Output the (X, Y) coordinate of the center of the cell containing the given text.  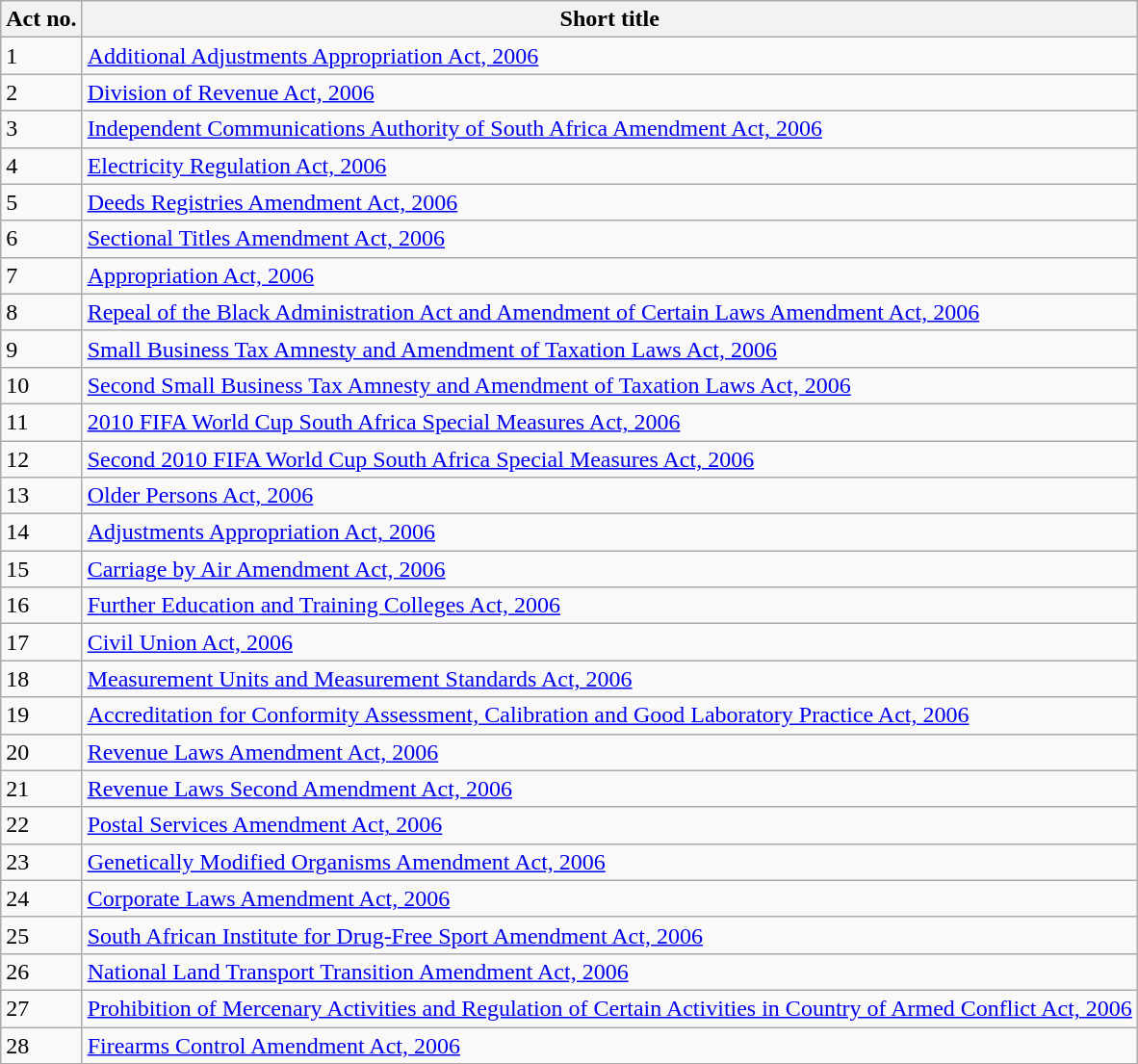
25 (41, 935)
Firearms Control Amendment Act, 2006 (609, 1045)
6 (41, 239)
Sectional Titles Amendment Act, 2006 (609, 239)
Repeal of the Black Administration Act and Amendment of Certain Laws Amendment Act, 2006 (609, 312)
16 (41, 606)
8 (41, 312)
11 (41, 422)
Accreditation for Conformity Assessment, Calibration and Good Laboratory Practice Act, 2006 (609, 715)
Appropriation Act, 2006 (609, 275)
Further Education and Training Colleges Act, 2006 (609, 606)
13 (41, 496)
Deeds Registries Amendment Act, 2006 (609, 202)
4 (41, 166)
Short title (609, 19)
Prohibition of Mercenary Activities and Regulation of Certain Activities in Country of Armed Conflict Act, 2006 (609, 1008)
22 (41, 825)
19 (41, 715)
Independent Communications Authority of South Africa Amendment Act, 2006 (609, 129)
5 (41, 202)
South African Institute for Drug-Free Sport Amendment Act, 2006 (609, 935)
28 (41, 1045)
Second Small Business Tax Amnesty and Amendment of Taxation Laws Act, 2006 (609, 385)
10 (41, 385)
Revenue Laws Second Amendment Act, 2006 (609, 789)
2010 FIFA World Cup South Africa Special Measures Act, 2006 (609, 422)
21 (41, 789)
27 (41, 1008)
18 (41, 679)
24 (41, 898)
Additional Adjustments Appropriation Act, 2006 (609, 56)
14 (41, 532)
Measurement Units and Measurement Standards Act, 2006 (609, 679)
Older Persons Act, 2006 (609, 496)
Adjustments Appropriation Act, 2006 (609, 532)
15 (41, 569)
9 (41, 349)
23 (41, 862)
3 (41, 129)
Civil Union Act, 2006 (609, 642)
Act no. (41, 19)
Division of Revenue Act, 2006 (609, 92)
Small Business Tax Amnesty and Amendment of Taxation Laws Act, 2006 (609, 349)
Genetically Modified Organisms Amendment Act, 2006 (609, 862)
1 (41, 56)
National Land Transport Transition Amendment Act, 2006 (609, 972)
17 (41, 642)
26 (41, 972)
Second 2010 FIFA World Cup South Africa Special Measures Act, 2006 (609, 459)
Carriage by Air Amendment Act, 2006 (609, 569)
Corporate Laws Amendment Act, 2006 (609, 898)
12 (41, 459)
Postal Services Amendment Act, 2006 (609, 825)
7 (41, 275)
20 (41, 752)
Electricity Regulation Act, 2006 (609, 166)
Revenue Laws Amendment Act, 2006 (609, 752)
2 (41, 92)
